Output the [X, Y] coordinate of the center of the cell containing the given text.  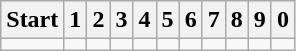
1 [76, 20]
7 [214, 20]
0 [282, 20]
4 [144, 20]
5 [168, 20]
9 [260, 20]
8 [236, 20]
Start [32, 20]
3 [122, 20]
2 [98, 20]
6 [190, 20]
